Output the (x, y) coordinate of the center of the cell containing the given text.  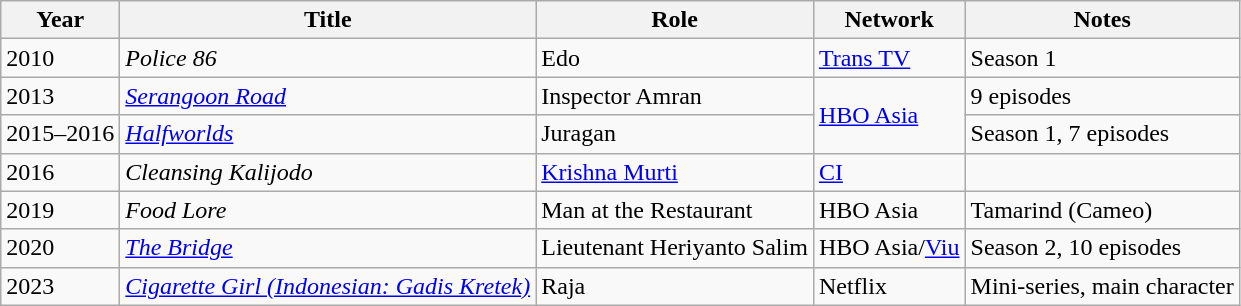
Food Lore (328, 210)
Halfworlds (328, 134)
Trans TV (889, 58)
2019 (60, 210)
Krishna Murti (675, 172)
Inspector Amran (675, 96)
Raja (675, 286)
Cleansing Kalijodo (328, 172)
Role (675, 20)
Police 86 (328, 58)
CI (889, 172)
HBO Asia/Viu (889, 248)
Lieutenant Heriyanto Salim (675, 248)
2023 (60, 286)
Juragan (675, 134)
Season 1, 7 episodes (1102, 134)
Edo (675, 58)
Notes (1102, 20)
Network (889, 20)
Man at the Restaurant (675, 210)
2016 (60, 172)
9 episodes (1102, 96)
Mini-series, main character (1102, 286)
Cigarette Girl (Indonesian: Gadis Kretek) (328, 286)
2010 (60, 58)
Tamarind (Cameo) (1102, 210)
2020 (60, 248)
The Bridge (328, 248)
Serangoon Road (328, 96)
Year (60, 20)
Season 2, 10 episodes (1102, 248)
Season 1 (1102, 58)
2015–2016 (60, 134)
2013 (60, 96)
Title (328, 20)
Netflix (889, 286)
